Detect which cell encompasses the target text, then output its (X, Y) center coordinate. 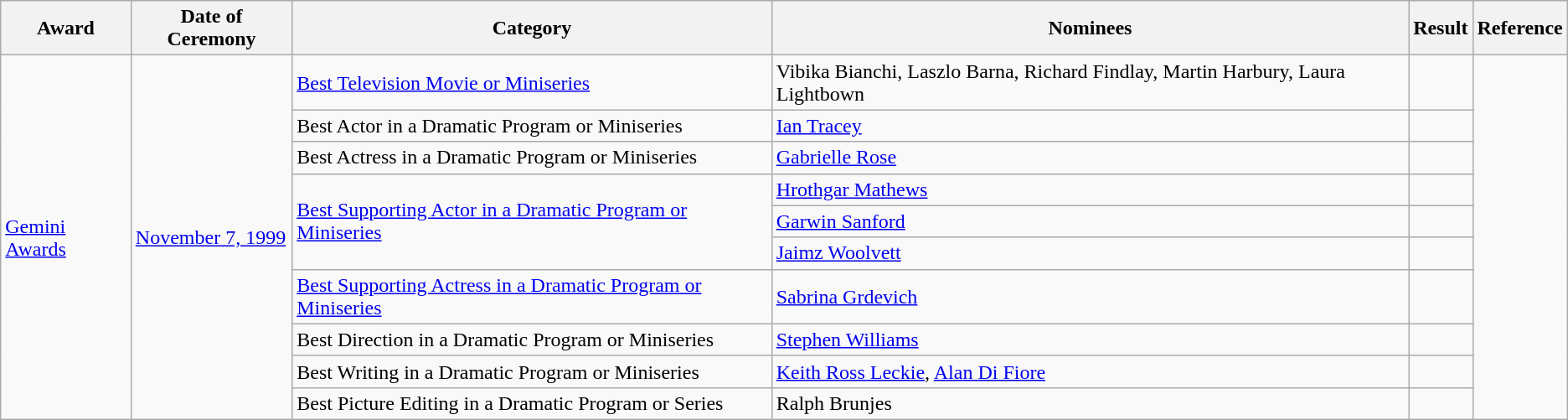
Gemini Awards (66, 238)
Best Actress in a Dramatic Program or Miniseries (533, 158)
Nominees (1090, 29)
Ian Tracey (1090, 126)
Vibika Bianchi, Laszlo Barna, Richard Findlay, Martin Harbury, Laura Lightbown (1090, 82)
Reference (1519, 29)
Category (533, 29)
Award (66, 29)
Best Supporting Actor in a Dramatic Program or Miniseries (533, 221)
Hrothgar Mathews (1090, 189)
November 7, 1999 (211, 238)
Best Supporting Actress in a Dramatic Program or Miniseries (533, 297)
Sabrina Grdevich (1090, 297)
Jaimz Woolvett (1090, 253)
Keith Ross Leckie, Alan Di Fiore (1090, 371)
Garwin Sanford (1090, 221)
Best Direction in a Dramatic Program or Miniseries (533, 340)
Best Picture Editing in a Dramatic Program or Series (533, 403)
Date of Ceremony (211, 29)
Best Actor in a Dramatic Program or Miniseries (533, 126)
Best Writing in a Dramatic Program or Miniseries (533, 371)
Gabrielle Rose (1090, 158)
Stephen Williams (1090, 340)
Result (1441, 29)
Best Television Movie or Miniseries (533, 82)
Ralph Brunjes (1090, 403)
